Output the (x, y) coordinate of the center of the cell containing the given text.  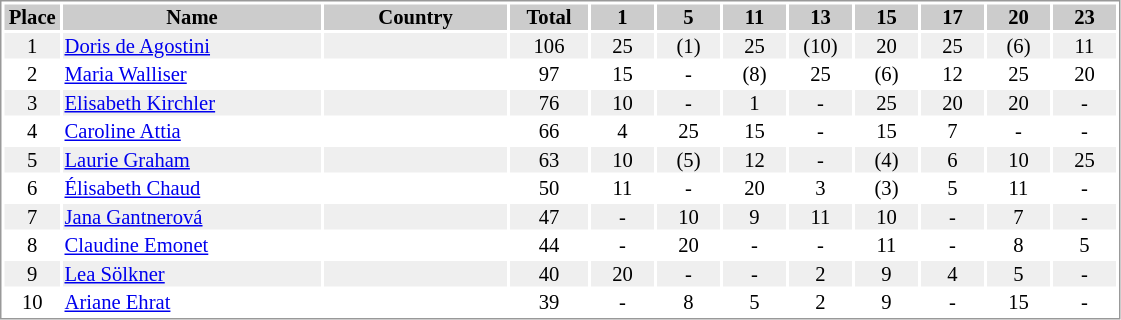
Caroline Attia (192, 131)
63 (549, 160)
13 (820, 17)
Name (192, 17)
17 (952, 17)
66 (549, 131)
(10) (820, 46)
Doris de Agostini (192, 46)
Elisabeth Kirchler (192, 103)
44 (549, 245)
Country (416, 17)
(4) (886, 160)
Laurie Graham (192, 160)
Claudine Emonet (192, 245)
Place (32, 17)
106 (549, 46)
47 (549, 217)
Total (549, 17)
97 (549, 75)
Ariane Ehrat (192, 303)
(3) (886, 189)
(5) (688, 160)
Élisabeth Chaud (192, 189)
Jana Gantnerová (192, 217)
50 (549, 189)
Lea Sölkner (192, 274)
23 (1084, 17)
40 (549, 274)
76 (549, 103)
Maria Walliser (192, 75)
(1) (688, 46)
(8) (754, 75)
39 (549, 303)
